Search for the cell housing the specified text and yield its [X, Y] center coordinate. 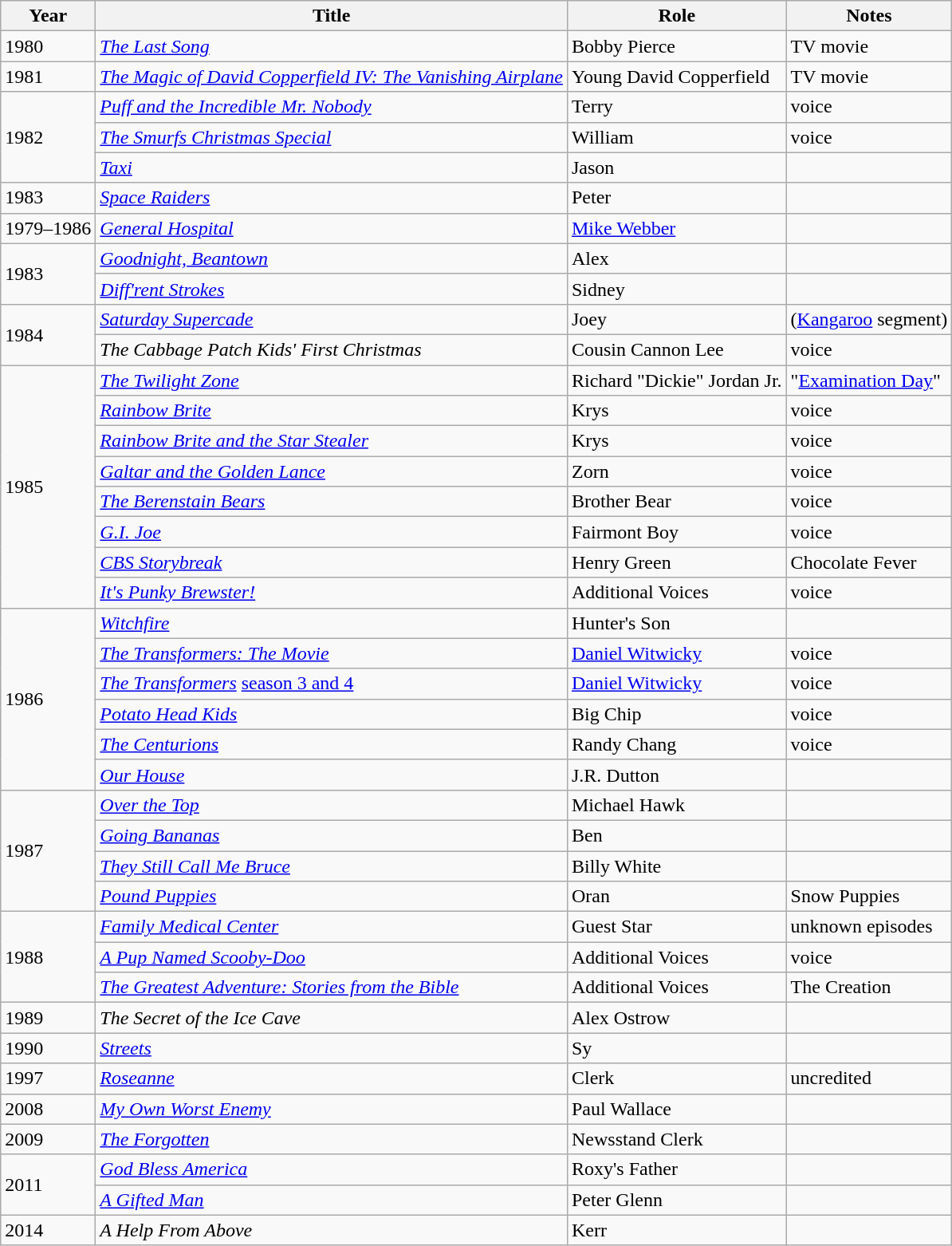
The Transformers season 3 and 4 [332, 684]
Richard "Dickie" Jordan Jr. [676, 381]
Chocolate Fever [869, 562]
Diff'rent Strokes [332, 289]
G.I. Joe [332, 532]
Newsstand Clerk [676, 1139]
It's Punky Brewster! [332, 593]
Jason [676, 168]
Family Medical Center [332, 927]
Over the Top [332, 805]
Terry [676, 107]
1979–1986 [48, 228]
Alex [676, 258]
Pound Puppies [332, 897]
J.R. Dutton [676, 775]
The Cabbage Patch Kids' First Christmas [332, 349]
Kerr [676, 1230]
Year [48, 16]
A Pup Named Scooby-Doo [332, 957]
Guest Star [676, 927]
Peter [676, 198]
2011 [48, 1185]
Space Raiders [332, 198]
The Twilight Zone [332, 381]
The Forgotten [332, 1139]
2009 [48, 1139]
Rainbow Brite and the Star Stealer [332, 441]
The Secret of the Ice Cave [332, 1018]
(Kangaroo segment) [869, 319]
They Still Call Me Bruce [332, 865]
Going Bananas [332, 835]
unknown episodes [869, 927]
Randy Chang [676, 744]
Goodnight, Beantown [332, 258]
Mike Webber [676, 228]
General Hospital [332, 228]
The Transformers: The Movie [332, 653]
Witchfire [332, 623]
Brother Bear [676, 502]
Ben [676, 835]
Young David Copperfield [676, 77]
1988 [48, 957]
Henry Green [676, 562]
1982 [48, 137]
William [676, 137]
Potato Head Kids [332, 714]
Our House [332, 775]
Sy [676, 1048]
A Help From Above [332, 1230]
The Last Song [332, 46]
Peter Glenn [676, 1200]
The Berenstain Bears [332, 502]
uncredited [869, 1078]
Role [676, 16]
Rainbow Brite [332, 411]
Snow Puppies [869, 897]
The Greatest Adventure: Stories from the Bible [332, 988]
Cousin Cannon Lee [676, 349]
CBS Storybreak [332, 562]
Notes [869, 16]
Billy White [676, 865]
Taxi [332, 168]
My Own Worst Enemy [332, 1109]
1990 [48, 1048]
1989 [48, 1018]
Galtar and the Golden Lance [332, 471]
Sidney [676, 289]
The Smurfs Christmas Special [332, 137]
1985 [48, 487]
Bobby Pierce [676, 46]
God Bless America [332, 1169]
Saturday Supercade [332, 319]
Puff and the Incredible Mr. Nobody [332, 107]
1987 [48, 850]
1981 [48, 77]
Fairmont Boy [676, 532]
Paul Wallace [676, 1109]
1986 [48, 699]
Title [332, 16]
Alex Ostrow [676, 1018]
The Centurions [332, 744]
Hunter's Son [676, 623]
The Magic of David Copperfield IV: The Vanishing Airplane [332, 77]
1980 [48, 46]
Roseanne [332, 1078]
Oran [676, 897]
Joey [676, 319]
The Creation [869, 988]
Clerk [676, 1078]
2008 [48, 1109]
Zorn [676, 471]
"Examination Day" [869, 381]
1997 [48, 1078]
Roxy's Father [676, 1169]
1984 [48, 334]
A Gifted Man [332, 1200]
Streets [332, 1048]
Big Chip [676, 714]
Michael Hawk [676, 805]
2014 [48, 1230]
